Pinpoint the cell where the given text exists, returning its [X, Y] midpoint coordinate. 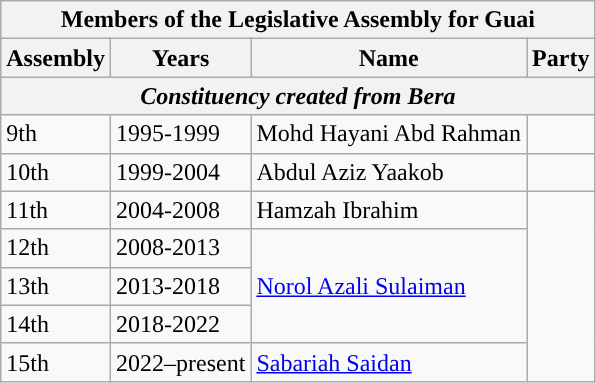
2022–present [180, 362]
11th [56, 210]
10th [56, 172]
Years [180, 58]
2013-2018 [180, 286]
14th [56, 324]
Hamzah Ibrahim [389, 210]
Name [389, 58]
2008-2013 [180, 248]
Assembly [56, 58]
13th [56, 286]
15th [56, 362]
Abdul Aziz Yaakob [389, 172]
Norol Azali Sulaiman [389, 286]
1999-2004 [180, 172]
Mohd Hayani Abd Rahman [389, 134]
Party [561, 58]
2004-2008 [180, 210]
Sabariah Saidan [389, 362]
Constituency created from Bera [298, 96]
2018-2022 [180, 324]
1995-1999 [180, 134]
9th [56, 134]
Members of the Legislative Assembly for Guai [298, 20]
12th [56, 248]
